Detect which cell encompasses the target text, then output its [X, Y] center coordinate. 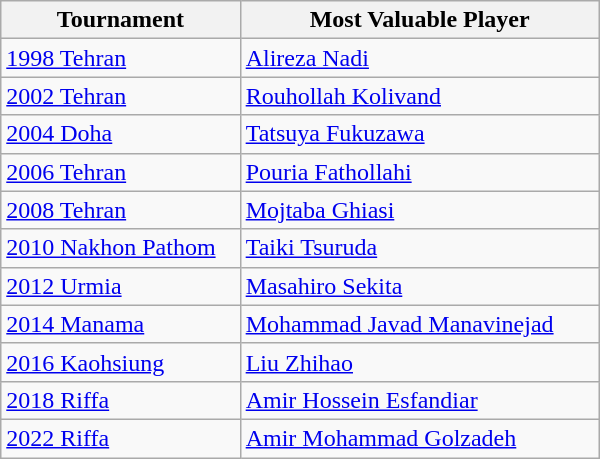
Tournament [120, 20]
Pouria Fathollahi [420, 172]
Mohammad Javad Manavinejad [420, 324]
Amir Mohammad Golzadeh [420, 438]
Alireza Nadi [420, 58]
2018 Riffa [120, 400]
2014 Manama [120, 324]
1998 Tehran [120, 58]
2012 Urmia [120, 286]
Liu Zhihao [420, 362]
2008 Tehran [120, 210]
2002 Tehran [120, 96]
Amir Hossein Esfandiar [420, 400]
Mojtaba Ghiasi [420, 210]
Most Valuable Player [420, 20]
Masahiro Sekita [420, 286]
2006 Tehran [120, 172]
2010 Nakhon Pathom [120, 248]
2004 Doha [120, 134]
2022 Riffa [120, 438]
Taiki Tsuruda [420, 248]
2016 Kaohsiung [120, 362]
Rouhollah Kolivand [420, 96]
Tatsuya Fukuzawa [420, 134]
